From the cell containing the given text, extract its center point as [X, Y] coordinate. 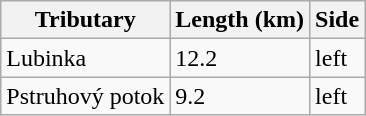
12.2 [240, 58]
Side [338, 20]
9.2 [240, 96]
Lubinka [86, 58]
Pstruhový potok [86, 96]
Length (km) [240, 20]
Tributary [86, 20]
